Return the [X, Y] coordinate for the center point of the cell that contains the specified text.  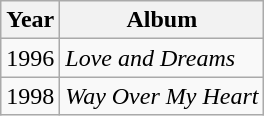
Album [162, 20]
1996 [30, 58]
Love and Dreams [162, 58]
1998 [30, 96]
Year [30, 20]
Way Over My Heart [162, 96]
